Find where the given text appears and provide that cell's center as [x, y] coordinate. 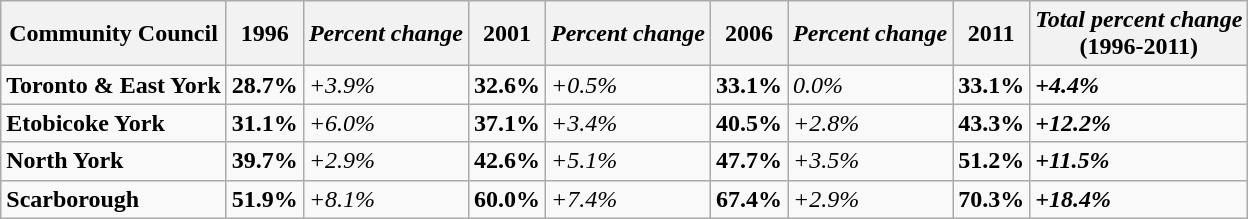
+6.0% [386, 123]
+8.1% [386, 199]
+7.4% [628, 199]
+0.5% [628, 85]
Etobicoke York [114, 123]
North York [114, 161]
47.7% [750, 161]
+12.2% [1139, 123]
2006 [750, 34]
+3.4% [628, 123]
51.9% [264, 199]
37.1% [506, 123]
Total percent change(1996-2011) [1139, 34]
+18.4% [1139, 199]
2011 [992, 34]
Scarborough [114, 199]
+3.5% [870, 161]
31.1% [264, 123]
39.7% [264, 161]
+2.8% [870, 123]
Toronto & East York [114, 85]
Community Council [114, 34]
+3.9% [386, 85]
51.2% [992, 161]
67.4% [750, 199]
28.7% [264, 85]
43.3% [992, 123]
2001 [506, 34]
+4.4% [1139, 85]
+5.1% [628, 161]
32.6% [506, 85]
42.6% [506, 161]
0.0% [870, 85]
1996 [264, 34]
60.0% [506, 199]
40.5% [750, 123]
70.3% [992, 199]
+11.5% [1139, 161]
